Return [x, y] of the center of cell containing provided text 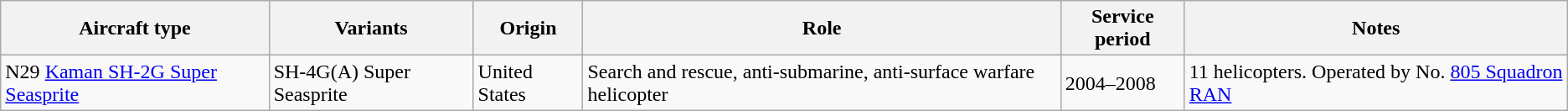
Notes [1375, 29]
N29 Kaman SH-2G Super Seasprite [135, 82]
Origin [528, 29]
SH-4G(A) Super Seasprite [371, 82]
Aircraft type [135, 29]
11 helicopters. Operated by No. 805 Squadron RAN [1375, 82]
Role [822, 29]
Service period [1122, 29]
Variants [371, 29]
Search and rescue, anti-submarine, anti-surface warfare helicopter [822, 82]
2004–2008 [1122, 82]
United States [528, 82]
